Scan for the cell matching the given text and deliver its [x, y] coordinate at center. 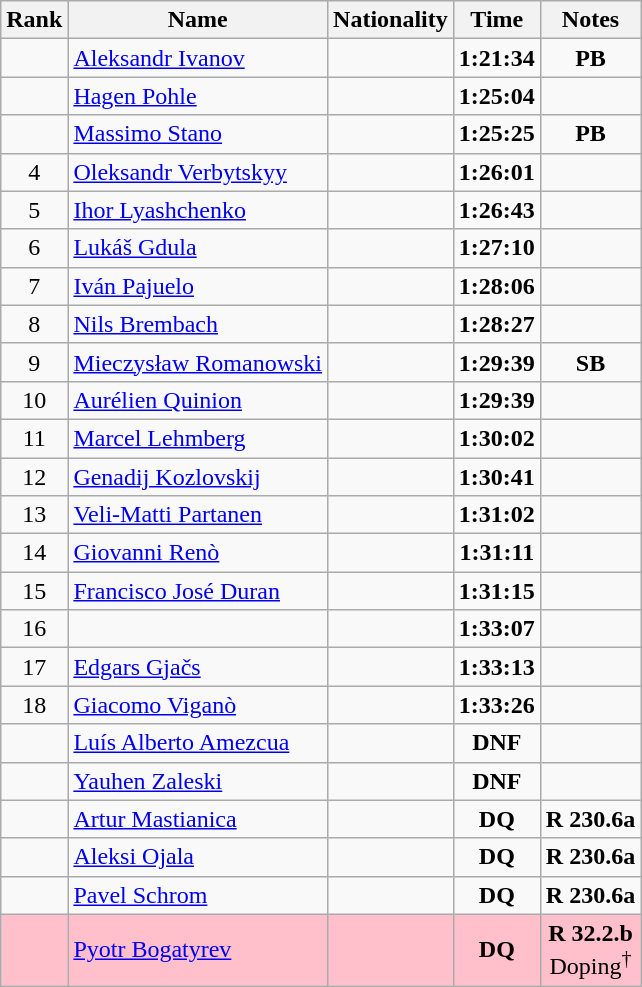
Rank [34, 20]
12 [34, 477]
1:31:15 [496, 591]
1:25:25 [496, 134]
Name [198, 20]
Veli-Matti Partanen [198, 515]
1:28:27 [496, 324]
Aurélien Quinion [198, 400]
16 [34, 629]
Genadij Kozlovskij [198, 477]
Marcel Lehmberg [198, 438]
14 [34, 553]
17 [34, 667]
Luís Alberto Amezcua [198, 743]
Oleksandr Verbytskyy [198, 172]
1:33:13 [496, 667]
Hagen Pohle [198, 96]
1:21:34 [496, 58]
Aleksandr Ivanov [198, 58]
Massimo Stano [198, 134]
Nationality [391, 20]
Lukáš Gdula [198, 248]
4 [34, 172]
1:33:26 [496, 705]
6 [34, 248]
1:25:04 [496, 96]
SB [590, 362]
18 [34, 705]
R 32.2.bDoping† [590, 950]
1:30:41 [496, 477]
1:31:11 [496, 553]
1:26:01 [496, 172]
8 [34, 324]
1:28:06 [496, 286]
Pavel Schrom [198, 895]
11 [34, 438]
7 [34, 286]
Pyotr Bogatyrev [198, 950]
13 [34, 515]
Yauhen Zaleski [198, 781]
Mieczysław Romanowski [198, 362]
9 [34, 362]
Edgars Gjačs [198, 667]
Giovanni Renò [198, 553]
Artur Mastianica [198, 819]
1:33:07 [496, 629]
Aleksi Ojala [198, 857]
Nils Brembach [198, 324]
Giacomo Viganò [198, 705]
Notes [590, 20]
Time [496, 20]
Ihor Lyashchenko [198, 210]
1:27:10 [496, 248]
5 [34, 210]
1:26:43 [496, 210]
Iván Pajuelo [198, 286]
10 [34, 400]
Francisco José Duran [198, 591]
1:30:02 [496, 438]
1:31:02 [496, 515]
15 [34, 591]
